Detect which cell encompasses the target text, then output its (X, Y) center coordinate. 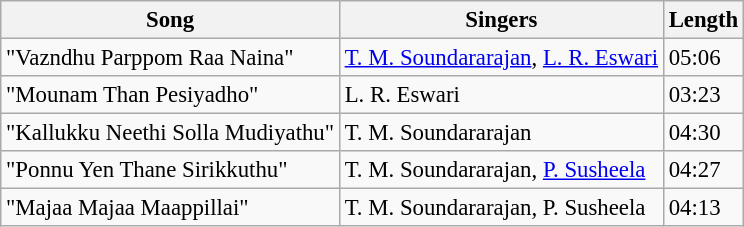
T. M. Soundararajan (501, 133)
04:27 (703, 170)
"Vazndhu Parppom Raa Naina" (170, 58)
Singers (501, 20)
L. R. Eswari (501, 95)
Length (703, 20)
Song (170, 20)
"Majaa Majaa Maappillai" (170, 208)
03:23 (703, 95)
05:06 (703, 58)
"Mounam Than Pesiyadho" (170, 95)
"Ponnu Yen Thane Sirikkuthu" (170, 170)
04:30 (703, 133)
T. M. Soundararajan, L. R. Eswari (501, 58)
"Kallukku Neethi Solla Mudiyathu" (170, 133)
04:13 (703, 208)
